Extract the [x, y] coordinate from the center of the cell holding the provided text.  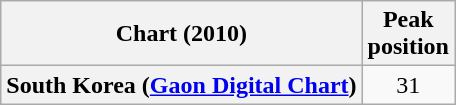
31 [408, 85]
Chart (2010) [182, 34]
South Korea (Gaon Digital Chart) [182, 85]
Peakposition [408, 34]
